Capture the cell that displays the provided text and extract its (X, Y) central coordinate. 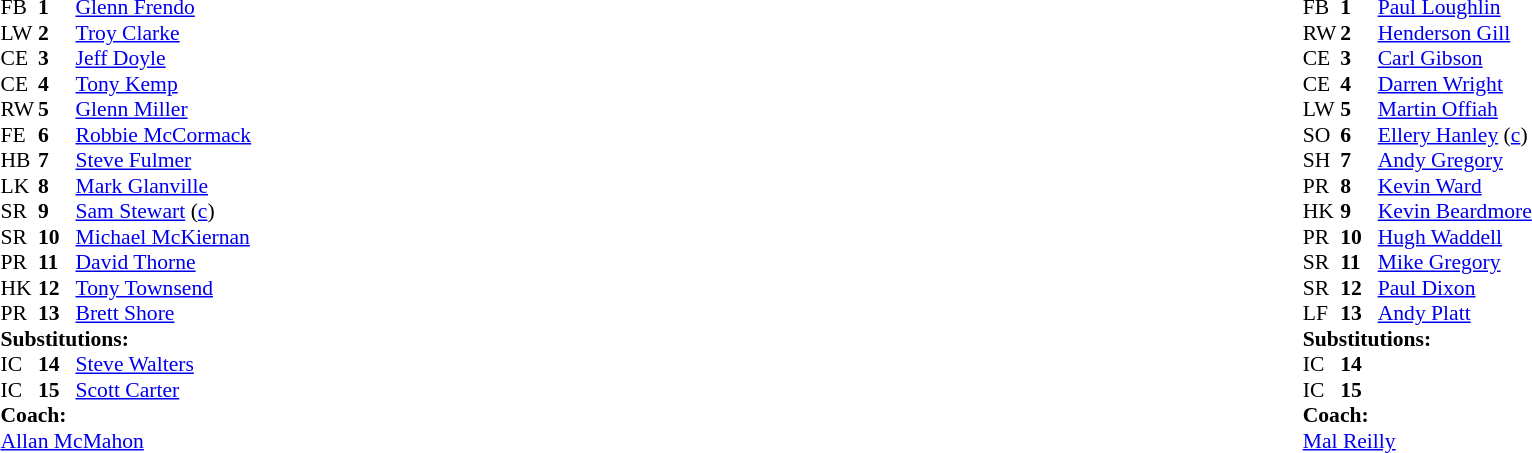
Andy Platt (1455, 313)
Martin Offiah (1455, 109)
Sam Stewart (c) (164, 211)
Tony Townsend (164, 288)
Mark Glanville (164, 186)
Darren Wright (1455, 84)
David Thorne (164, 263)
Michael McKiernan (164, 237)
Ellery Hanley (c) (1455, 135)
Kevin Beardmore (1455, 211)
Mike Gregory (1455, 263)
LK (19, 186)
Henderson Gill (1455, 33)
HB (19, 161)
Glenn Miller (164, 109)
Carl Gibson (1455, 59)
Hugh Waddell (1455, 237)
Kevin Ward (1455, 186)
Andy Gregory (1455, 161)
SH (1322, 161)
FE (19, 135)
Paul Dixon (1455, 288)
Jeff Doyle (164, 59)
SO (1322, 135)
Steve Walters (164, 365)
Steve Fulmer (164, 161)
Brett Shore (164, 313)
Robbie McCormack (164, 135)
Tony Kemp (164, 84)
Troy Clarke (164, 33)
Scott Carter (164, 390)
LF (1322, 313)
